Extract the [x, y] coordinate from the center of the cell holding the provided text.  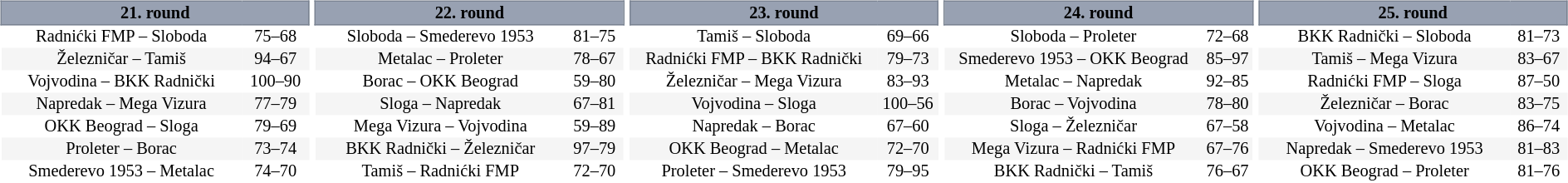
Proleter – Borac [121, 150]
73–74 [276, 150]
Tamiš – Radnićki FMP [440, 171]
23. round [784, 12]
Proleter – Smederevo 1953 [753, 171]
Sloboda – Smederevo 1953 [440, 37]
Smederevo 1953 – OKK Beograd [1073, 60]
22. round [470, 12]
OKK Beograd – Metalac [753, 150]
21. round [154, 12]
81–83 [1539, 150]
OKK Beograd – Proleter [1385, 171]
Sloga – Napredak [440, 105]
Radnićki FMP – BKK Radnički [753, 60]
Železničar – Borac [1385, 105]
79–69 [276, 126]
74–70 [276, 171]
67–76 [1227, 150]
67–81 [595, 105]
85–97 [1227, 60]
Napredak – Mega Vizura [121, 105]
76–67 [1227, 171]
Sloboda – Proleter [1073, 37]
BKK Radnički – Železničar [440, 150]
92–85 [1227, 82]
67–58 [1227, 126]
Borac – OKK Beograd [440, 82]
Napredak – Borac [753, 126]
81–73 [1539, 37]
75–68 [276, 37]
79–73 [909, 60]
Sloga – Železničar [1073, 126]
83–75 [1539, 105]
OKK Beograd – Sloga [121, 126]
24. round [1098, 12]
Železničar – Mega Vizura [753, 82]
78–67 [595, 60]
100–56 [909, 105]
25. round [1414, 12]
Metalac – Proleter [440, 60]
Mega Vizura – Vojvodina [440, 126]
83–93 [909, 82]
Vojvodina – Metalac [1385, 126]
83–67 [1539, 60]
100–90 [276, 82]
97–79 [595, 150]
81–75 [595, 37]
79–95 [909, 171]
BKK Radnički – Tamiš [1073, 171]
67–60 [909, 126]
Napredak – Smederevo 1953 [1385, 150]
BKK Radnički – Sloboda [1385, 37]
59–89 [595, 126]
94–67 [276, 60]
81–76 [1539, 171]
78–80 [1227, 105]
87–50 [1539, 82]
69–66 [909, 37]
59–80 [595, 82]
72–68 [1227, 37]
77–79 [276, 105]
Tamiš – Sloboda [753, 37]
Železničar – Tamiš [121, 60]
Borac – Vojvodina [1073, 105]
Mega Vizura – Radnićki FMP [1073, 150]
Smederevo 1953 – Metalac [121, 171]
Tamiš – Mega Vizura [1385, 60]
Radnićki FMP – Sloga [1385, 82]
Metalac – Napredak [1073, 82]
Vojvodina – BKK Radnički [121, 82]
Radnićki FMP – Sloboda [121, 37]
86–74 [1539, 126]
Vojvodina – Sloga [753, 105]
